For the text-containing cell, return its midpoint in [x, y] coordinate format. 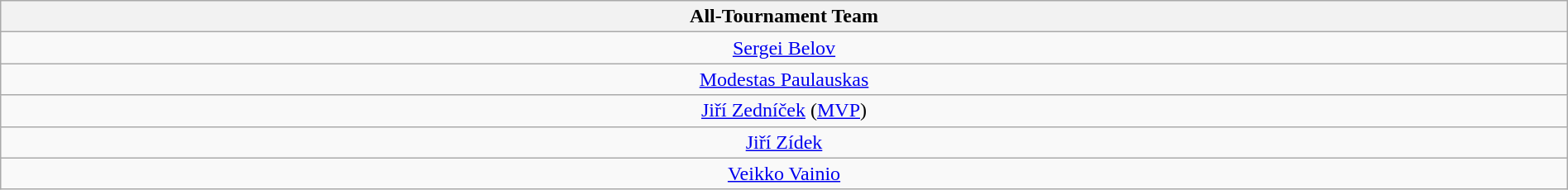
All-Tournament Team [784, 17]
Veikko Vainio [784, 173]
Modestas Paulauskas [784, 79]
Sergei Belov [784, 48]
Jiří Zídek [784, 142]
Jiří Zedníček (MVP) [784, 111]
